Provide the [X, Y] coordinate of the cell's center where the given text is located.  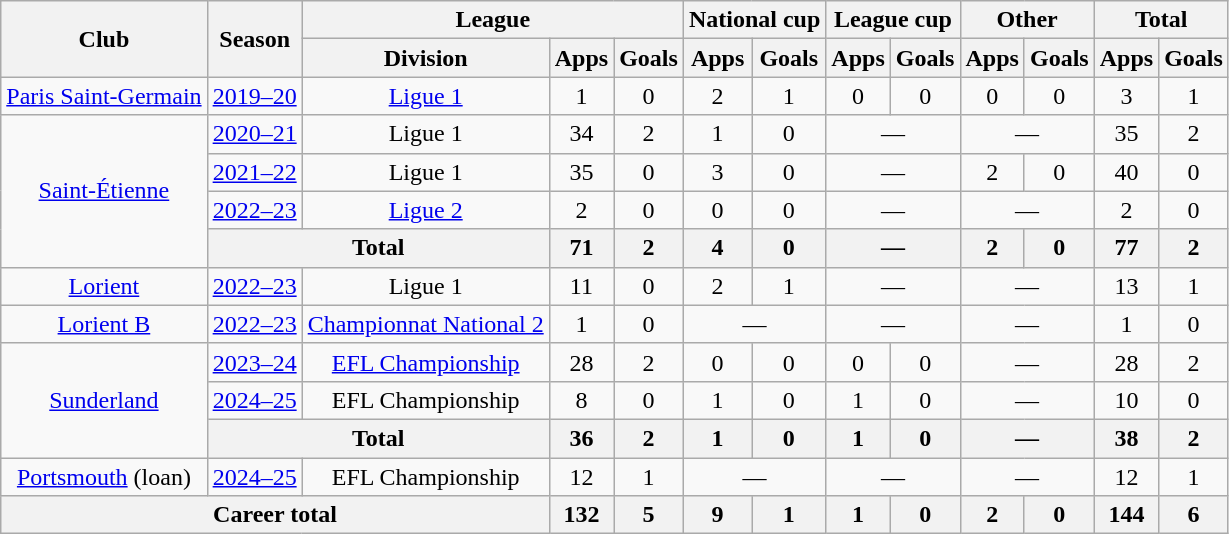
Club [104, 39]
Season [254, 39]
34 [581, 134]
5 [649, 515]
8 [581, 400]
13 [1126, 286]
132 [581, 515]
League cup [893, 20]
Lorient [104, 286]
10 [1126, 400]
40 [1126, 172]
9 [717, 515]
Paris Saint-Germain [104, 96]
Saint-Étienne [104, 191]
11 [581, 286]
Career total [275, 515]
2023–24 [254, 362]
Portsmouth (loan) [104, 477]
Sunderland [104, 400]
Other [1027, 20]
League [492, 20]
38 [1126, 438]
2019–20 [254, 96]
71 [581, 248]
National cup [754, 20]
144 [1126, 515]
2020–21 [254, 134]
2021–22 [254, 172]
6 [1194, 515]
Ligue 2 [426, 210]
Championnat National 2 [426, 324]
Lorient B [104, 324]
36 [581, 438]
77 [1126, 248]
Division [426, 58]
4 [717, 248]
